Determine the (x, y) coordinate at the center of the cell enclosing the given text.  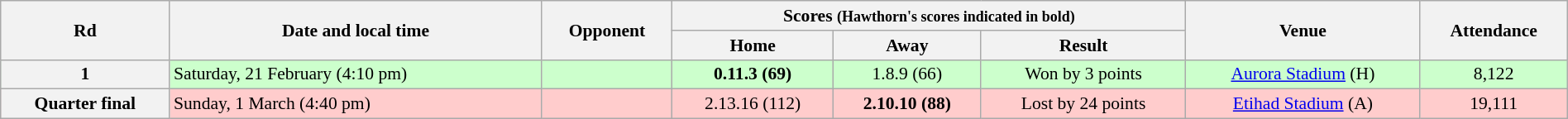
Away (906, 45)
Quarter final (85, 104)
Lost by 24 points (1083, 104)
1.8.9 (66) (906, 74)
8,122 (1494, 74)
19,111 (1494, 104)
Won by 3 points (1083, 74)
Venue (1303, 30)
Etihad Stadium (A) (1303, 104)
Sunday, 1 March (4:40 pm) (356, 104)
Result (1083, 45)
Opponent (607, 30)
Scores (Hawthorn's scores indicated in bold) (930, 16)
0.11.3 (69) (753, 74)
1 (85, 74)
Saturday, 21 February (4:10 pm) (356, 74)
Date and local time (356, 30)
Attendance (1494, 30)
Home (753, 45)
2.13.16 (112) (753, 104)
Rd (85, 30)
2.10.10 (88) (906, 104)
Aurora Stadium (H) (1303, 74)
